Return the (x, y) coordinate for the center point of the cell that contains the specified text.  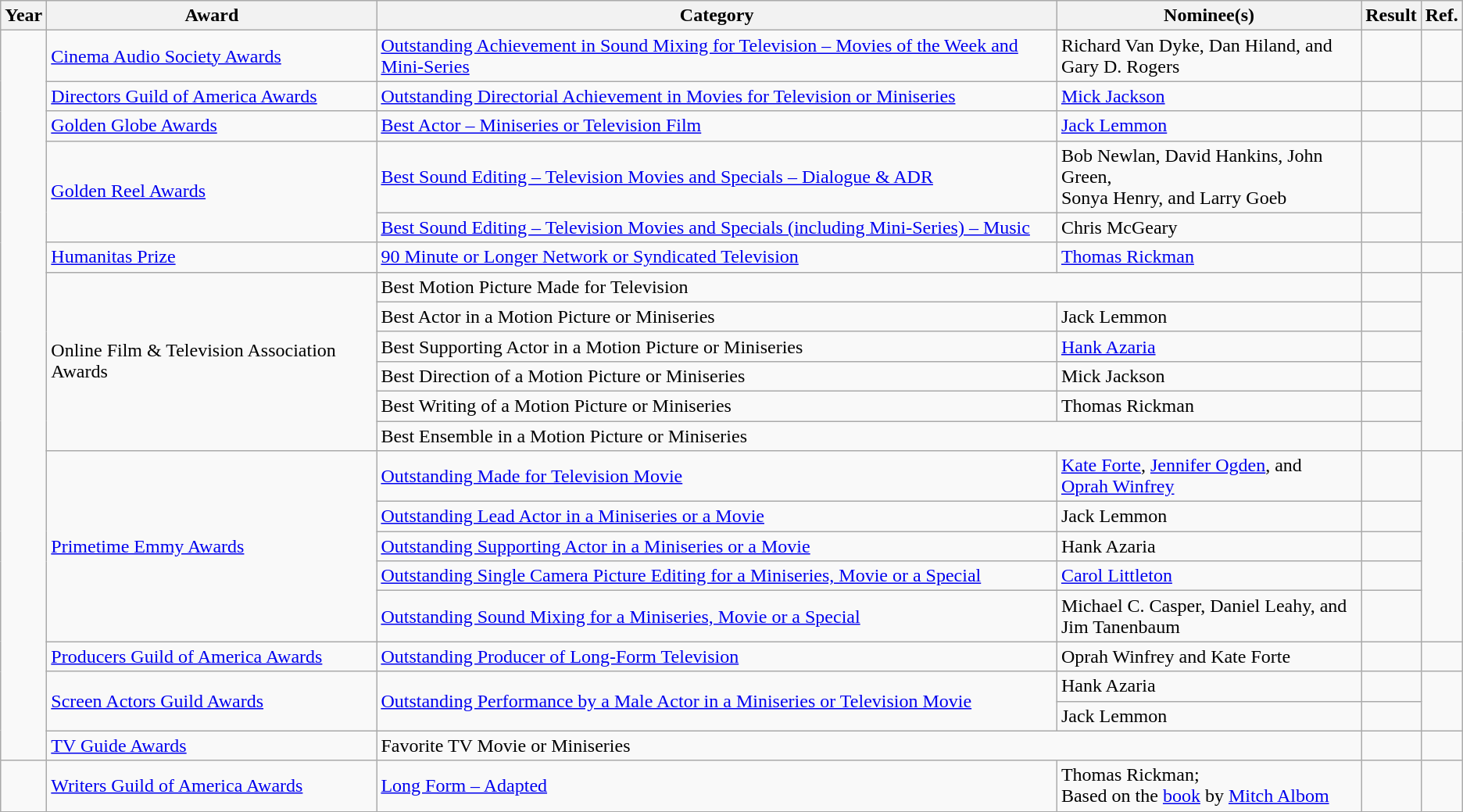
Award (212, 16)
Best Actor – Miniseries or Television Film (717, 126)
Outstanding Sound Mixing for a Miniseries, Movie or a Special (717, 616)
Oprah Winfrey and Kate Forte (1208, 656)
Outstanding Producer of Long-Form Television (717, 656)
Outstanding Made for Television Movie (717, 477)
Humanitas Prize (212, 257)
Bob Newlan, David Hankins, John Green, Sonya Henry, and Larry Goeb (1208, 177)
Ref. (1441, 16)
Best Sound Editing – Television Movies and Specials – Dialogue & ADR (717, 177)
Best Ensemble in a Motion Picture or Miniseries (869, 435)
Year (23, 16)
Outstanding Performance by a Male Actor in a Miniseries or Television Movie (717, 701)
Primetime Emmy Awards (212, 546)
TV Guide Awards (212, 746)
Michael C. Casper, Daniel Leahy, and Jim Tanenbaum (1208, 616)
Best Writing of a Motion Picture or Miniseries (717, 406)
Long Form – Adapted (717, 786)
Writers Guild of America Awards (212, 786)
Outstanding Directorial Achievement in Movies for Television or Miniseries (717, 96)
Richard Van Dyke, Dan Hiland, and Gary D. Rogers (1208, 56)
Best Direction of a Motion Picture or Miniseries (717, 376)
Online Film & Television Association Awards (212, 361)
Best Motion Picture Made for Television (869, 287)
Category (717, 16)
Outstanding Single Camera Picture Editing for a Miniseries, Movie or a Special (717, 576)
Best Actor in a Motion Picture or Miniseries (717, 317)
Result (1391, 16)
Best Supporting Actor in a Motion Picture or Miniseries (717, 346)
Outstanding Achievement in Sound Mixing for Television – Movies of the Week and Mini-Series (717, 56)
Golden Reel Awards (212, 191)
Favorite TV Movie or Miniseries (869, 746)
Thomas Rickman; Based on the book by Mitch Albom (1208, 786)
Best Sound Editing – Television Movies and Specials (including Mini-Series) – Music (717, 227)
Screen Actors Guild Awards (212, 701)
Outstanding Supporting Actor in a Miniseries or a Movie (717, 546)
Directors Guild of America Awards (212, 96)
Producers Guild of America Awards (212, 656)
Nominee(s) (1208, 16)
Carol Littleton (1208, 576)
Golden Globe Awards (212, 126)
Kate Forte, Jennifer Ogden, and Oprah Winfrey (1208, 477)
Outstanding Lead Actor in a Miniseries or a Movie (717, 517)
Cinema Audio Society Awards (212, 56)
90 Minute or Longer Network or Syndicated Television (717, 257)
Chris McGeary (1208, 227)
